Locate the cell with the specified text and output its (X, Y) center coordinate. 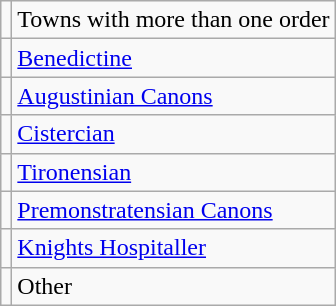
Towns with more than one order (174, 20)
Premonstratensian Canons (174, 210)
Tironensian (174, 172)
Benedictine (174, 58)
Other (174, 286)
Cistercian (174, 134)
Knights Hospitaller (174, 248)
Augustinian Canons (174, 96)
